Scan for the cell matching the given text and deliver its (X, Y) coordinate at center. 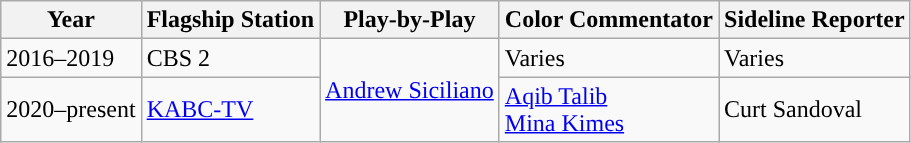
Andrew Siciliano (410, 90)
Flagship Station (230, 20)
KABC-TV (230, 110)
Aqib TalibMina Kimes (608, 110)
2016–2019 (71, 58)
2020–present (71, 110)
CBS 2 (230, 58)
Play-by-Play (410, 20)
Sideline Reporter (814, 20)
Curt Sandoval (814, 110)
Color Commentator (608, 20)
Year (71, 20)
